Extract the (X, Y) coordinate from the center of the cell holding the provided text.  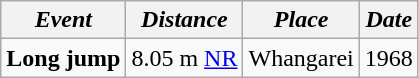
Place (301, 20)
Event (64, 20)
Whangarei (301, 58)
Long jump (64, 58)
1968 (388, 58)
Date (388, 20)
8.05 m NR (184, 58)
Distance (184, 20)
